Detect which cell encompasses the target text, then output its (X, Y) center coordinate. 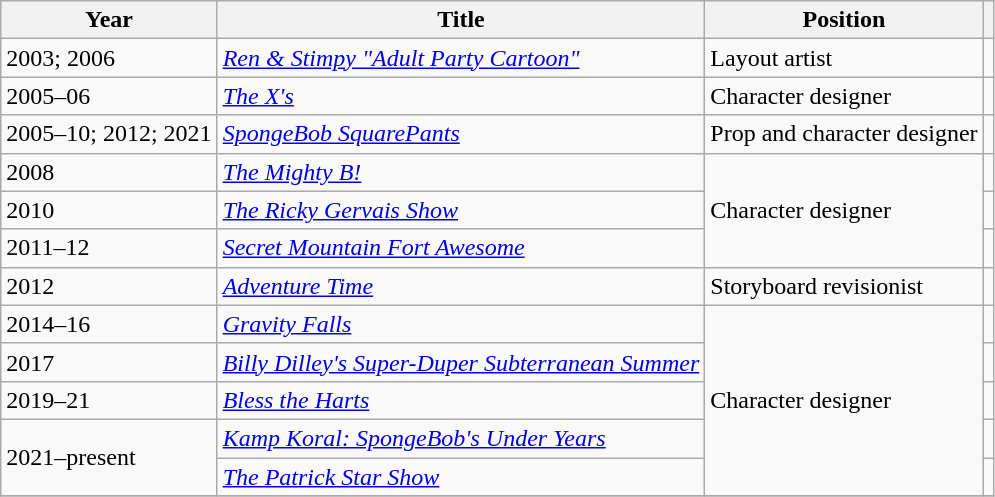
Secret Mountain Fort Awesome (461, 248)
2011–12 (109, 248)
The Patrick Star Show (461, 477)
Year (109, 20)
Adventure Time (461, 286)
The Ricky Gervais Show (461, 210)
SpongeBob SquarePants (461, 134)
Ren & Stimpy "Adult Party Cartoon" (461, 58)
2003; 2006 (109, 58)
The Mighty B! (461, 172)
2012 (109, 286)
Gravity Falls (461, 324)
Prop and character designer (844, 134)
Layout artist (844, 58)
2017 (109, 362)
The X's (461, 96)
2021–present (109, 457)
2005–10; 2012; 2021 (109, 134)
2008 (109, 172)
2019–21 (109, 400)
Kamp Koral: SpongeBob's Under Years (461, 438)
Storyboard revisionist (844, 286)
2014–16 (109, 324)
Title (461, 20)
2005–06 (109, 96)
Position (844, 20)
Billy Dilley's Super-Duper Subterranean Summer (461, 362)
2010 (109, 210)
Bless the Harts (461, 400)
